Return [X, Y] of the center of cell containing provided text 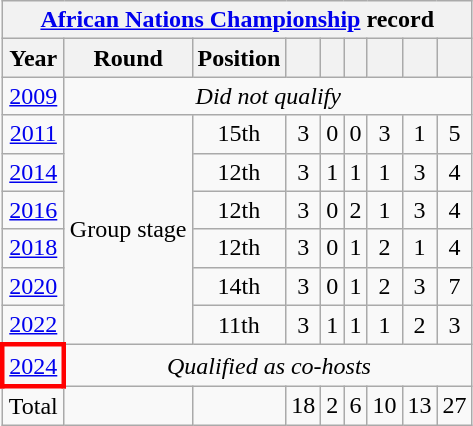
African Nations Championship record [237, 20]
13 [420, 406]
2024 [33, 366]
2016 [33, 210]
14th [239, 286]
2009 [33, 96]
18 [304, 406]
Round [128, 58]
Did not qualify [268, 96]
Year [33, 58]
11th [239, 325]
27 [454, 406]
2014 [33, 172]
2022 [33, 325]
7 [454, 286]
15th [239, 134]
2011 [33, 134]
Position [239, 58]
2018 [33, 248]
Group stage [128, 230]
Qualified as co-hosts [268, 366]
6 [356, 406]
10 [384, 406]
Total [33, 406]
5 [454, 134]
2020 [33, 286]
